Output the (x, y) coordinate of the center of the cell containing the given text.  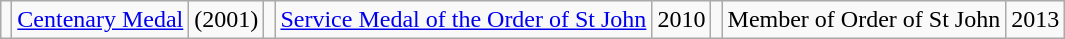
(2001) (226, 20)
2010 (682, 20)
Service Medal of the Order of St John (464, 20)
Member of Order of St John (864, 20)
2013 (1036, 20)
Centenary Medal (100, 20)
